Locate the cell with the specified text and output its (x, y) center coordinate. 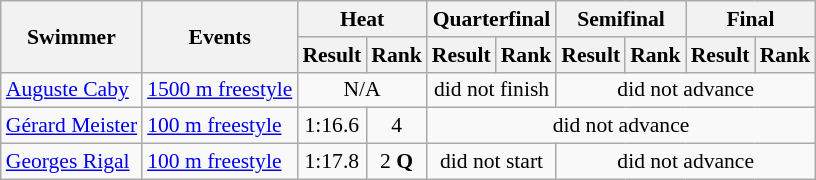
Events (220, 36)
2 Q (396, 162)
did not start (492, 162)
Swimmer (72, 36)
Heat (362, 19)
N/A (362, 90)
1500 m freestyle (220, 90)
4 (396, 126)
Semifinal (620, 19)
Georges Rigal (72, 162)
Quarterfinal (492, 19)
1:17.8 (332, 162)
Auguste Caby (72, 90)
did not finish (492, 90)
Final (750, 19)
Gérard Meister (72, 126)
1:16.6 (332, 126)
